Find where the given text appears and provide that cell's center as [x, y] coordinate. 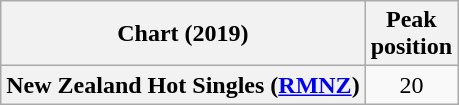
New Zealand Hot Singles (RMNZ) [183, 85]
Chart (2019) [183, 34]
20 [411, 85]
Peakposition [411, 34]
